Return the (x, y) coordinate for the center point of the cell that contains the specified text.  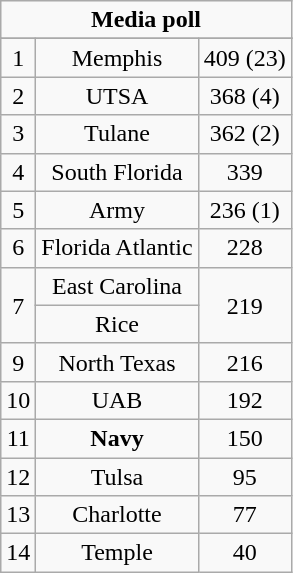
Temple (117, 553)
150 (244, 438)
368 (4) (244, 96)
95 (244, 477)
3 (18, 134)
14 (18, 553)
Tulsa (117, 477)
216 (244, 362)
11 (18, 438)
236 (1) (244, 210)
409 (23) (244, 58)
UTSA (117, 96)
5 (18, 210)
40 (244, 553)
Florida Atlantic (117, 248)
7 (18, 305)
1 (18, 58)
North Texas (117, 362)
East Carolina (117, 286)
219 (244, 305)
Media poll (146, 20)
77 (244, 515)
339 (244, 172)
South Florida (117, 172)
13 (18, 515)
Navy (117, 438)
12 (18, 477)
Charlotte (117, 515)
Army (117, 210)
Tulane (117, 134)
228 (244, 248)
362 (2) (244, 134)
6 (18, 248)
4 (18, 172)
UAB (117, 400)
9 (18, 362)
10 (18, 400)
2 (18, 96)
192 (244, 400)
Rice (117, 324)
Memphis (117, 58)
